Output the (X, Y) coordinate of the center of the cell containing the given text.  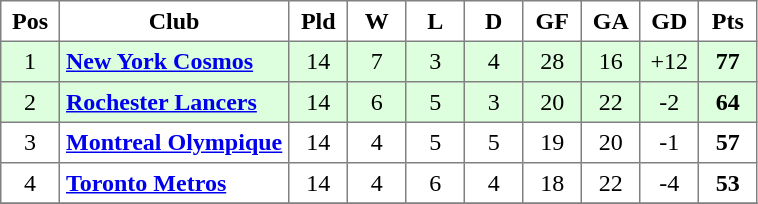
Montreal Olympique (174, 142)
-4 (669, 183)
GF (552, 21)
Rochester Lancers (174, 102)
7 (376, 61)
18 (552, 183)
GA (610, 21)
2 (30, 102)
64 (727, 102)
Pos (30, 21)
+12 (669, 61)
L (435, 21)
53 (727, 183)
19 (552, 142)
57 (727, 142)
28 (552, 61)
Toronto Metros (174, 183)
D (493, 21)
Pts (727, 21)
Pld (318, 21)
-1 (669, 142)
GD (669, 21)
W (376, 21)
Club (174, 21)
77 (727, 61)
16 (610, 61)
1 (30, 61)
-2 (669, 102)
New York Cosmos (174, 61)
